Output the [X, Y] coordinate of the center of the cell containing the given text.  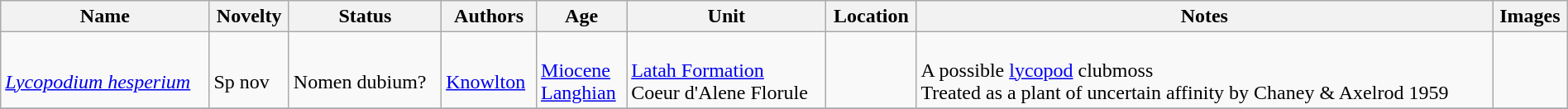
Lycopodium hesperium [105, 70]
Sp nov [249, 70]
Novelty [249, 17]
Nomen dubium? [365, 70]
Knowlton [490, 70]
A possible lycopod clubmoss Treated as a plant of uncertain affinity by Chaney & Axelrod 1959 [1204, 70]
Notes [1204, 17]
Location [872, 17]
Name [105, 17]
Status [365, 17]
Authors [490, 17]
Unit [726, 17]
Age [582, 17]
Images [1530, 17]
MioceneLanghian [582, 70]
Latah FormationCoeur d'Alene Florule [726, 70]
